Capture the cell that displays the provided text and extract its (x, y) central coordinate. 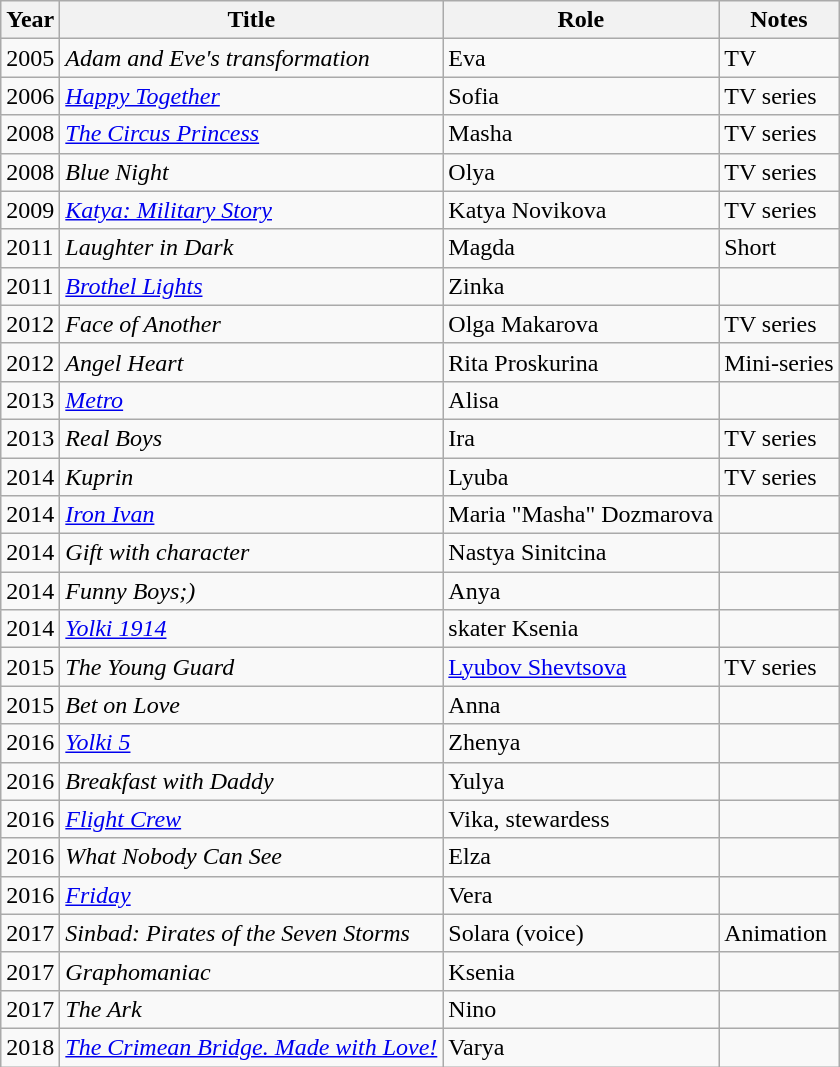
2006 (30, 96)
TV (779, 58)
Anna (581, 705)
Anya (581, 591)
The Young Guard (252, 667)
Lyubov Shevtsova (581, 667)
Funny Boys;) (252, 591)
The Circus Princess (252, 134)
2018 (30, 1047)
Year (30, 20)
Nastya Sinitcina (581, 553)
Graphomaniac (252, 971)
Vera (581, 895)
Magda (581, 248)
Solara (voice) (581, 933)
Sinbad: Pirates of the Seven Storms (252, 933)
Katya: Military Story (252, 210)
Ksenia (581, 971)
Zhenya (581, 743)
Nino (581, 1009)
Katya Novikova (581, 210)
Flight Crew (252, 819)
Animation (779, 933)
Varya (581, 1047)
Rita Proskurina (581, 362)
Breakfast with Daddy (252, 781)
Alisa (581, 400)
Friday (252, 895)
Yolki 1914 (252, 629)
Vika, stewardess (581, 819)
Laughter in Dark (252, 248)
Short (779, 248)
Brothel Lights (252, 286)
Sofia (581, 96)
Mini-series (779, 362)
Adam and Eve's transformation (252, 58)
Iron Ivan (252, 515)
Angel Heart (252, 362)
Yolki 5 (252, 743)
The Crimean Bridge. Made with Love! (252, 1047)
Kuprin (252, 477)
Zinka (581, 286)
Notes (779, 20)
2005 (30, 58)
Happy Together (252, 96)
Olga Makarova (581, 324)
Olya (581, 172)
The Ark (252, 1009)
Blue Night (252, 172)
Metro (252, 400)
Face of Another (252, 324)
Bet on Love (252, 705)
skater Ksenia (581, 629)
Masha (581, 134)
Eva (581, 58)
Maria "Masha" Dozmarova (581, 515)
Yulya (581, 781)
Gift with character (252, 553)
Elza (581, 857)
Ira (581, 438)
Role (581, 20)
What Nobody Can See (252, 857)
Title (252, 20)
2009 (30, 210)
Lyuba (581, 477)
Real Boys (252, 438)
